Return the (X, Y) coordinate for the center point of the cell that contains the specified text.  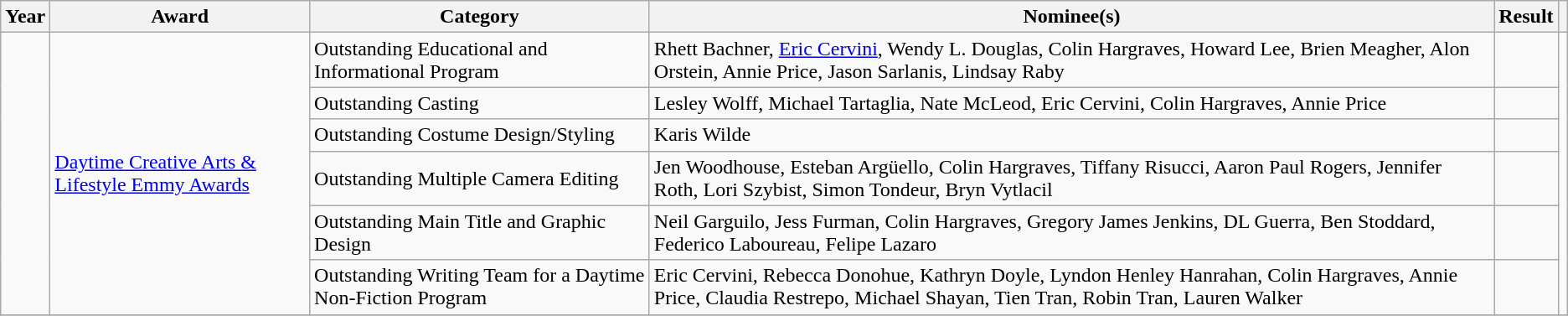
Karis Wilde (1071, 135)
Lesley Wolff, Michael Tartaglia, Nate McLeod, Eric Cervini, Colin Hargraves, Annie Price (1071, 103)
Outstanding Writing Team for a Daytime Non-Fiction Program (480, 287)
Result (1526, 17)
Nominee(s) (1071, 17)
Neil Garguilo, Jess Furman, Colin Hargraves, Gregory James Jenkins, DL Guerra, Ben Stoddard, Federico Laboureau, Felipe Lazaro (1071, 233)
Outstanding Main Title and Graphic Design (480, 233)
Outstanding Multiple Camera Editing (480, 178)
Outstanding Educational and Informational Program (480, 60)
Category (480, 17)
Jen Woodhouse, Esteban Argüello, Colin Hargraves, Tiffany Risucci, Aaron Paul Rogers, Jennifer Roth, Lori Szybist, Simon Tondeur, Bryn Vytlacil (1071, 178)
Award (180, 17)
Rhett Bachner, Eric Cervini, Wendy L. Douglas, Colin Hargraves, Howard Lee, Brien Meagher, Alon Orstein, Annie Price, Jason Sarlanis, Lindsay Raby (1071, 60)
Outstanding Costume Design/Styling (480, 135)
Year (25, 17)
Daytime Creative Arts & Lifestyle Emmy Awards (180, 174)
Outstanding Casting (480, 103)
